Pinpoint the cell where the given text exists, returning its (X, Y) midpoint coordinate. 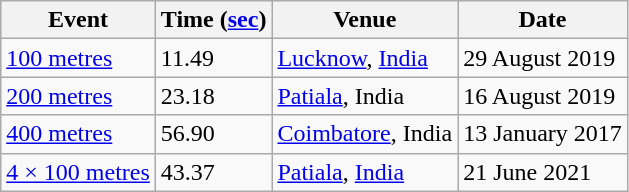
Coimbatore, India (365, 134)
400 metres (78, 134)
21 June 2021 (543, 172)
Lucknow, India (365, 58)
43.37 (214, 172)
100 metres (78, 58)
Venue (365, 20)
23.18 (214, 96)
16 August 2019 (543, 96)
13 January 2017 (543, 134)
4 × 100 metres (78, 172)
200 metres (78, 96)
Date (543, 20)
29 August 2019 (543, 58)
56.90 (214, 134)
11.49 (214, 58)
Time (sec) (214, 20)
Event (78, 20)
